For the text-containing cell, return its midpoint in (X, Y) coordinate format. 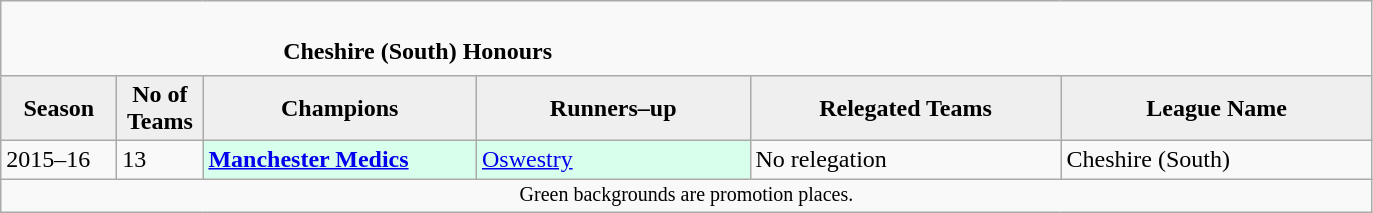
2015–16 (59, 159)
13 (160, 159)
No of Teams (160, 108)
Green backgrounds are promotion places. (686, 194)
Champions (340, 108)
League Name (1216, 108)
Oswestry (613, 159)
Season (59, 108)
Manchester Medics (340, 159)
Runners–up (613, 108)
No relegation (906, 159)
Relegated Teams (906, 108)
Cheshire (South) (1216, 159)
